From the cell containing the given text, extract its center point as [x, y] coordinate. 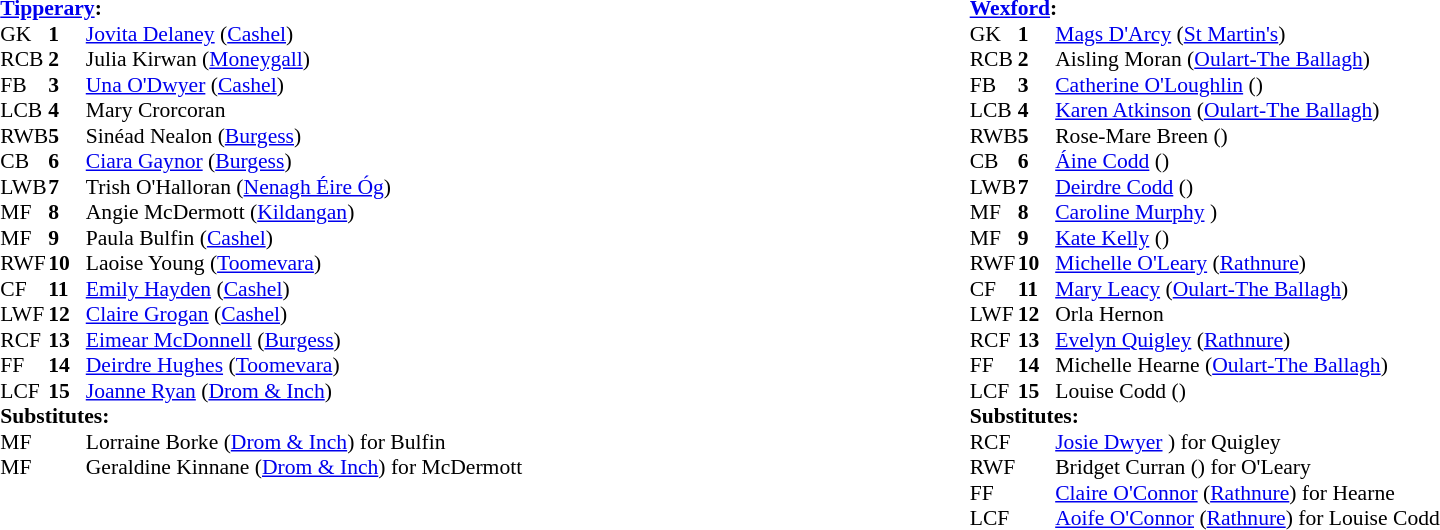
Mary Crorcoran [304, 111]
Ciara Gaynor (Burgess) [304, 161]
Eimear McDonnell (Burgess) [304, 340]
Louise Codd () [1248, 391]
Catherine O'Loughlin () [1248, 85]
Angie McDermott (Kildangan) [304, 213]
Mags D'Arcy (St Martin's) [1248, 34]
Joanne Ryan (Drom & Inch) [304, 391]
Michelle Hearne (Oulart-The Ballagh) [1248, 365]
Paula Bulfin (Cashel) [304, 238]
Karen Atkinson (Oulart-The Ballagh) [1248, 111]
Sinéad Nealon (Burgess) [304, 136]
Jovita Delaney (Cashel) [304, 34]
Mary Leacy (Oulart-The Ballagh) [1248, 289]
Claire O'Connor (Rathnure) for Hearne [1248, 493]
Geraldine Kinnane (Drom & Inch) for McDermott [304, 467]
Julia Kirwan (Moneygall) [304, 59]
Trish O'Halloran (Nenagh Éire Óg) [304, 187]
Josie Dwyer ) for Quigley [1248, 442]
Bridget Curran () for O'Leary [1248, 467]
Aisling Moran (Oulart-The Ballagh) [1248, 59]
Rose-Mare Breen () [1248, 136]
Claire Grogan (Cashel) [304, 315]
Deirdre Codd () [1248, 187]
Evelyn Quigley (Rathnure) [1248, 340]
Michelle O'Leary (Rathnure) [1248, 263]
Lorraine Borke (Drom & Inch) for Bulfin [304, 442]
Caroline Murphy ) [1248, 213]
Deirdre Hughes (Toomevara) [304, 365]
Laoise Young (Toomevara) [304, 263]
Áine Codd () [1248, 161]
Orla Hernon [1248, 315]
Emily Hayden (Cashel) [304, 289]
Kate Kelly () [1248, 238]
Una O'Dwyer (Cashel) [304, 85]
